Determine the [x, y] coordinate at the center of the cell enclosing the given text.  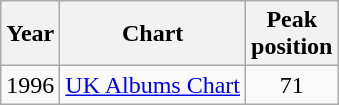
71 [292, 85]
Chart [153, 34]
UK Albums Chart [153, 85]
Peakposition [292, 34]
Year [30, 34]
1996 [30, 85]
